Pinpoint the cell where the given text exists, returning its (X, Y) midpoint coordinate. 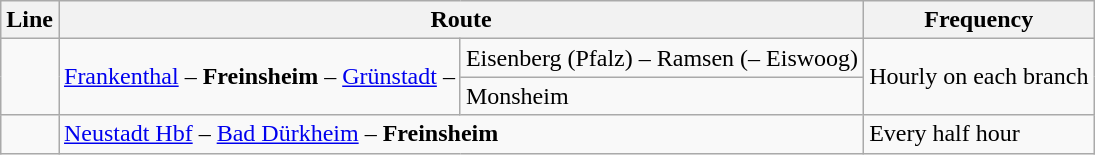
Eisenberg (Pfalz) – Ramsen (– Eiswoog) (662, 58)
Frankenthal – Freinsheim – Grünstadt – (259, 77)
Neustadt Hbf – Bad Dürkheim – Freinsheim (460, 134)
Route (460, 20)
Monsheim (662, 96)
Frequency (979, 20)
Every half hour (979, 134)
Hourly on each branch (979, 77)
Line (30, 20)
